Scan for the cell matching the given text and deliver its (X, Y) coordinate at center. 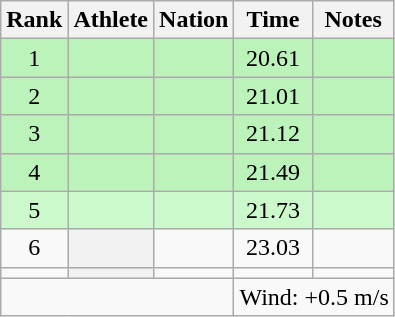
Rank (34, 20)
23.03 (273, 248)
21.12 (273, 134)
21.01 (273, 96)
Wind: +0.5 m/s (314, 297)
6 (34, 248)
21.73 (273, 210)
20.61 (273, 58)
2 (34, 96)
Time (273, 20)
Nation (194, 20)
3 (34, 134)
5 (34, 210)
21.49 (273, 172)
4 (34, 172)
Athlete (111, 20)
1 (34, 58)
Notes (353, 20)
